Return [x, y] of the center of cell containing provided text 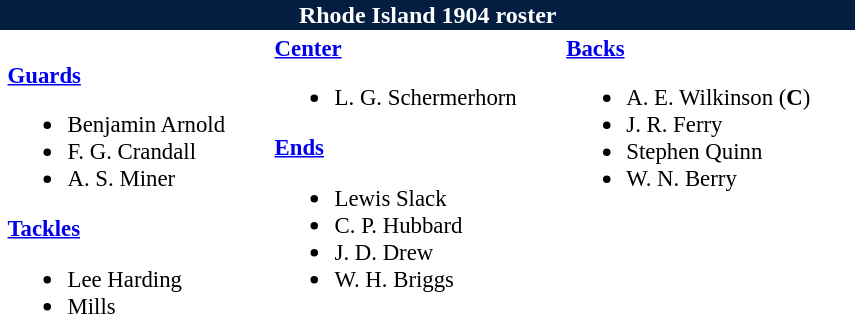
Rhode Island 1904 roster [428, 15]
